Identify which cell holds the provided text, then report its (X, Y) central coordinate. 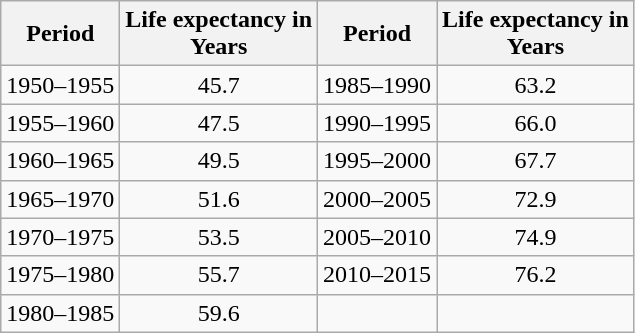
2010–2015 (378, 275)
1955–1960 (60, 123)
1970–1975 (60, 237)
67.7 (536, 161)
63.2 (536, 85)
66.0 (536, 123)
1990–1995 (378, 123)
51.6 (219, 199)
45.7 (219, 85)
72.9 (536, 199)
1985–1990 (378, 85)
1975–1980 (60, 275)
2005–2010 (378, 237)
2000–2005 (378, 199)
76.2 (536, 275)
1960–1965 (60, 161)
55.7 (219, 275)
1980–1985 (60, 313)
47.5 (219, 123)
49.5 (219, 161)
1965–1970 (60, 199)
74.9 (536, 237)
1995–2000 (378, 161)
53.5 (219, 237)
59.6 (219, 313)
1950–1955 (60, 85)
